Pinpoint the cell where the given text exists, returning its (x, y) midpoint coordinate. 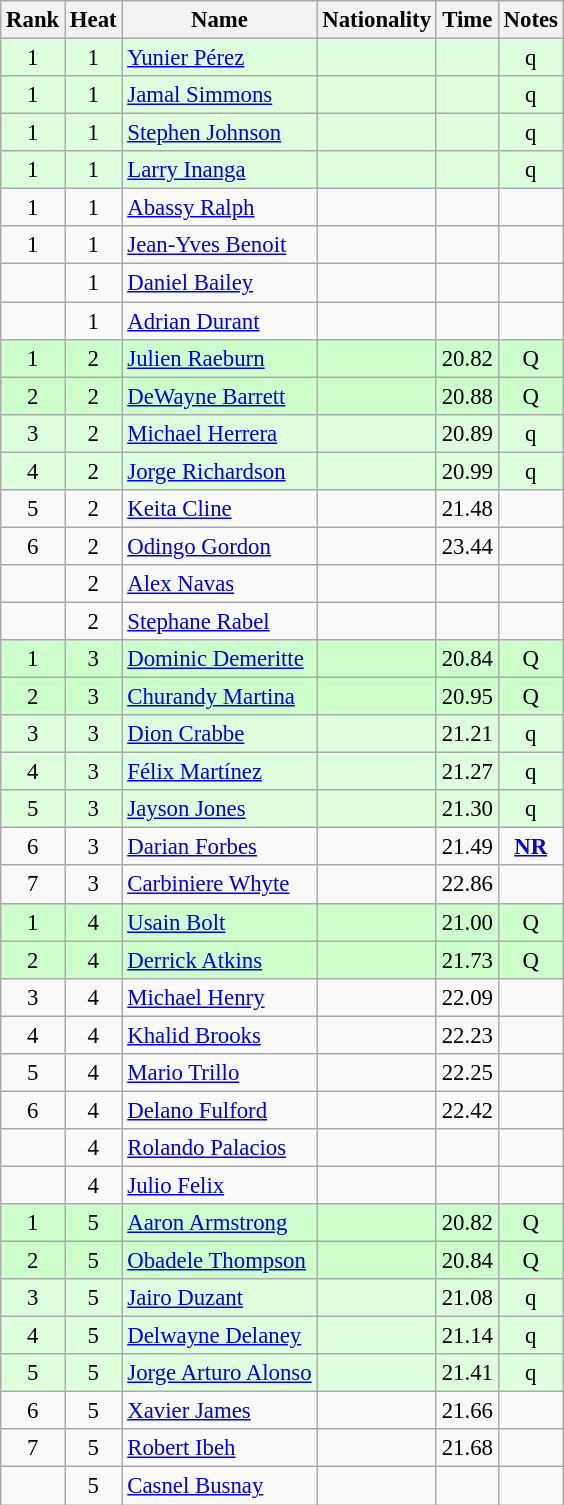
20.88 (467, 396)
Delwayne Delaney (220, 1336)
Abassy Ralph (220, 208)
Jean-Yves Benoit (220, 245)
20.89 (467, 433)
Time (467, 20)
21.41 (467, 1373)
21.68 (467, 1449)
21.08 (467, 1298)
21.73 (467, 960)
21.66 (467, 1411)
21.30 (467, 809)
Odingo Gordon (220, 546)
Stephane Rabel (220, 621)
21.14 (467, 1336)
Mario Trillo (220, 1073)
Julien Raeburn (220, 358)
22.86 (467, 885)
21.27 (467, 772)
Darian Forbes (220, 847)
21.21 (467, 734)
20.95 (467, 697)
20.99 (467, 471)
Heat (94, 20)
22.42 (467, 1110)
21.48 (467, 509)
Notes (530, 20)
Rank (33, 20)
Adrian Durant (220, 321)
Félix Martínez (220, 772)
Delano Fulford (220, 1110)
Alex Navas (220, 584)
Stephen Johnson (220, 133)
22.25 (467, 1073)
Robert Ibeh (220, 1449)
Derrick Atkins (220, 960)
Name (220, 20)
Rolando Palacios (220, 1148)
Aaron Armstrong (220, 1223)
Xavier James (220, 1411)
DeWayne Barrett (220, 396)
Casnel Busnay (220, 1486)
Larry Inanga (220, 170)
Dominic Demeritte (220, 659)
Daniel Bailey (220, 283)
21.00 (467, 922)
NR (530, 847)
Dion Crabbe (220, 734)
Jorge Arturo Alonso (220, 1373)
Jamal Simmons (220, 95)
Khalid Brooks (220, 1035)
22.23 (467, 1035)
Jayson Jones (220, 809)
Carbiniere Whyte (220, 885)
Nationality (376, 20)
Usain Bolt (220, 922)
Yunier Pérez (220, 58)
Churandy Martina (220, 697)
23.44 (467, 546)
Keita Cline (220, 509)
Julio Felix (220, 1185)
Michael Henry (220, 997)
Jorge Richardson (220, 471)
21.49 (467, 847)
22.09 (467, 997)
Jairo Duzant (220, 1298)
Michael Herrera (220, 433)
Obadele Thompson (220, 1261)
